Locate the cell with the specified text and output its (X, Y) center coordinate. 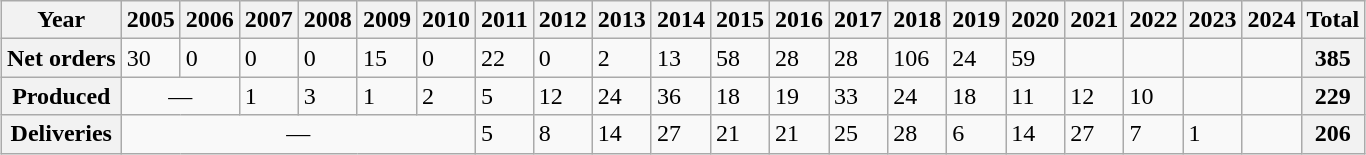
10 (1154, 96)
6 (976, 134)
2022 (1154, 20)
36 (680, 96)
2015 (740, 20)
2011 (504, 20)
2019 (976, 20)
59 (1036, 58)
13 (680, 58)
22 (504, 58)
Total (1333, 20)
3 (328, 96)
Year (61, 20)
2009 (386, 20)
30 (150, 58)
2014 (680, 20)
58 (740, 58)
385 (1333, 58)
19 (798, 96)
Deliveries (61, 134)
2024 (1272, 20)
2013 (622, 20)
2008 (328, 20)
2005 (150, 20)
2021 (1094, 20)
33 (858, 96)
229 (1333, 96)
8 (562, 134)
15 (386, 58)
2017 (858, 20)
25 (858, 134)
106 (918, 58)
11 (1036, 96)
Net orders (61, 58)
7 (1154, 134)
2010 (446, 20)
2018 (918, 20)
206 (1333, 134)
2007 (268, 20)
2016 (798, 20)
Produced (61, 96)
2006 (210, 20)
2020 (1036, 20)
2023 (1212, 20)
2012 (562, 20)
